Identify which cell holds the provided text, then report its [X, Y] central coordinate. 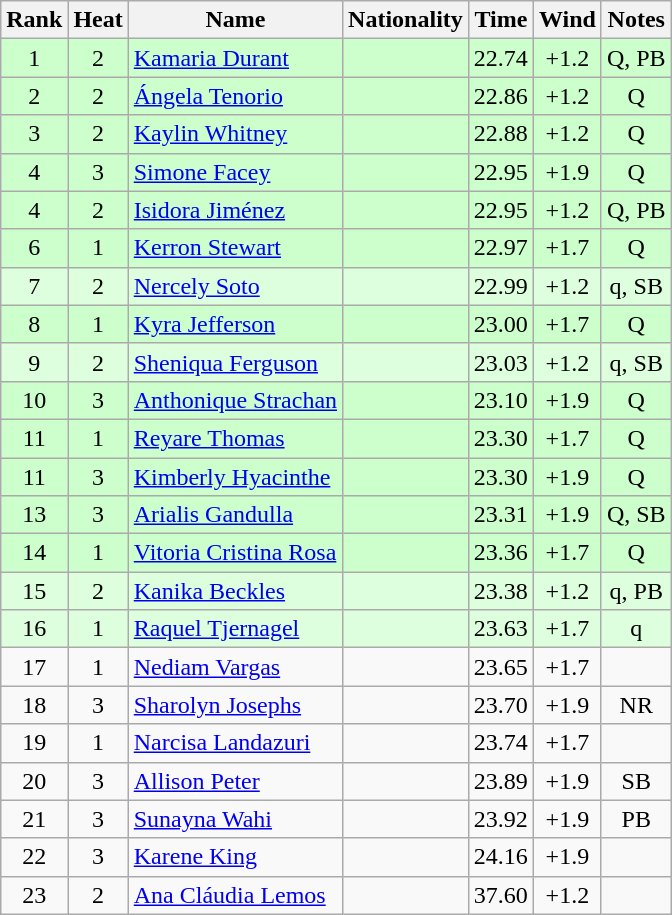
6 [34, 248]
Ana Cláudia Lemos [235, 895]
22.86 [500, 96]
Nationality [406, 20]
17 [34, 667]
PB [636, 819]
22.99 [500, 286]
15 [34, 591]
23.00 [500, 324]
22.97 [500, 248]
Sheniqua Ferguson [235, 362]
9 [34, 362]
7 [34, 286]
Narcisa Landazuri [235, 743]
23.74 [500, 743]
Kyra Jefferson [235, 324]
Isidora Jiménez [235, 210]
Kanika Beckles [235, 591]
Name [235, 20]
23.10 [500, 400]
q, PB [636, 591]
Heat [98, 20]
Simone Facey [235, 172]
Kimberly Hyacinthe [235, 477]
Time [500, 20]
22.88 [500, 134]
NR [636, 705]
Rank [34, 20]
Kaylin Whitney [235, 134]
19 [34, 743]
Reyare Thomas [235, 438]
Sharolyn Josephs [235, 705]
Arialis Gandulla [235, 515]
24.16 [500, 857]
21 [34, 819]
Ángela Tenorio [235, 96]
23.89 [500, 781]
q [636, 629]
23.70 [500, 705]
23.03 [500, 362]
18 [34, 705]
Q, SB [636, 515]
37.60 [500, 895]
Wind [567, 20]
16 [34, 629]
23.31 [500, 515]
Notes [636, 20]
8 [34, 324]
Kerron Stewart [235, 248]
22 [34, 857]
23.65 [500, 667]
SB [636, 781]
23.63 [500, 629]
10 [34, 400]
Nercely Soto [235, 286]
22.74 [500, 58]
Raquel Tjernagel [235, 629]
14 [34, 553]
Vitoria Cristina Rosa [235, 553]
Karene King [235, 857]
Kamaria Durant [235, 58]
20 [34, 781]
13 [34, 515]
Allison Peter [235, 781]
23.36 [500, 553]
23.38 [500, 591]
23.92 [500, 819]
23 [34, 895]
Nediam Vargas [235, 667]
Sunayna Wahi [235, 819]
Anthonique Strachan [235, 400]
